Provide the [x, y] coordinate of the cell's center where the given text is located.  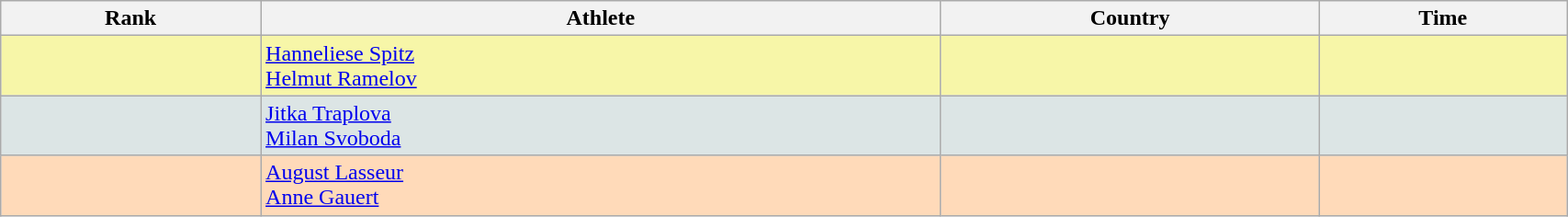
August LasseurAnne Gauert [601, 186]
Country [1130, 18]
Time [1443, 18]
Rank [130, 18]
Jitka TraplovaMilan Svoboda [601, 125]
Hanneliese SpitzHelmut Ramelov [601, 66]
Athlete [601, 18]
